Return (X, Y) of the center of cell containing provided text 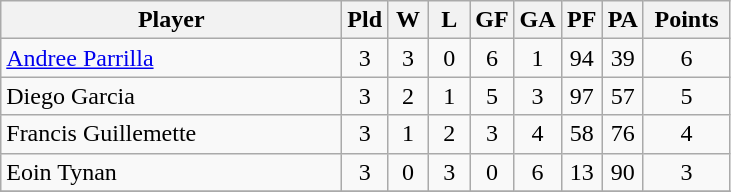
W (408, 20)
GA (538, 20)
PF (582, 20)
57 (622, 96)
13 (582, 172)
90 (622, 172)
97 (582, 96)
PA (622, 20)
L (450, 20)
GF (492, 20)
94 (582, 58)
Pld (365, 20)
Eoin Tynan (172, 172)
Player (172, 20)
Francis Guillemette (172, 134)
Andree Parrilla (172, 58)
39 (622, 58)
58 (582, 134)
76 (622, 134)
Diego Garcia (172, 96)
Points (686, 20)
